Return the [x, y] coordinate for the center point of the cell that contains the specified text.  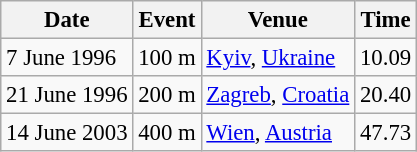
21 June 1996 [67, 95]
Kyiv, Ukraine [278, 58]
10.09 [386, 58]
400 m [167, 133]
20.40 [386, 95]
Date [67, 20]
Time [386, 20]
14 June 2003 [67, 133]
100 m [167, 58]
Event [167, 20]
47.73 [386, 133]
7 June 1996 [67, 58]
200 m [167, 95]
Wien, Austria [278, 133]
Venue [278, 20]
Zagreb, Croatia [278, 95]
